For the text-containing cell, return its midpoint in (x, y) coordinate format. 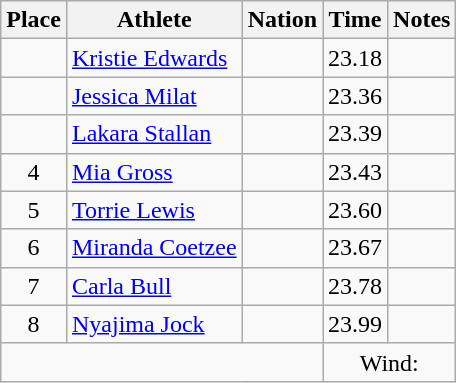
Place (34, 20)
Miranda Coetzee (154, 248)
4 (34, 172)
Notes (422, 20)
Wind: (390, 362)
Jessica Milat (154, 96)
8 (34, 324)
5 (34, 210)
Lakara Stallan (154, 134)
Nyajima Jock (154, 324)
6 (34, 248)
23.60 (356, 210)
23.36 (356, 96)
Athlete (154, 20)
Nation (282, 20)
Kristie Edwards (154, 58)
23.39 (356, 134)
Torrie Lewis (154, 210)
7 (34, 286)
23.18 (356, 58)
Time (356, 20)
Mia Gross (154, 172)
Carla Bull (154, 286)
23.43 (356, 172)
23.67 (356, 248)
23.99 (356, 324)
23.78 (356, 286)
